Capture the cell that displays the provided text and extract its (X, Y) central coordinate. 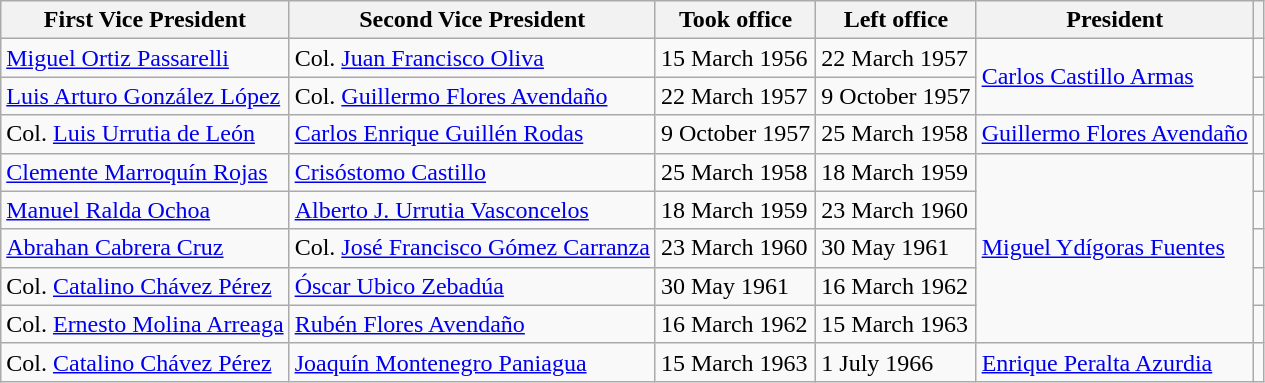
Second Vice President (472, 20)
Carlos Enrique Guillén Rodas (472, 134)
Col. Guillermo Flores Avendaño (472, 96)
15 March 1956 (735, 58)
Col. José Francisco Gómez Carranza (472, 248)
Alberto J. Urrutia Vasconcelos (472, 210)
Col. Juan Francisco Oliva (472, 58)
Took office (735, 20)
Col. Ernesto Molina Arreaga (145, 324)
Miguel Ortiz Passarelli (145, 58)
1 July 1966 (896, 362)
Rubén Flores Avendaño (472, 324)
Miguel Ydígoras Fuentes (1114, 248)
Left office (896, 20)
Clemente Marroquín Rojas (145, 172)
Carlos Castillo Armas (1114, 77)
Manuel Ralda Ochoa (145, 210)
Enrique Peralta Azurdia (1114, 362)
Óscar Ubico Zebadúa (472, 286)
President (1114, 20)
Guillermo Flores Avendaño (1114, 134)
First Vice President (145, 20)
Luis Arturo González López (145, 96)
Joaquín Montenegro Paniagua (472, 362)
Crisóstomo Castillo (472, 172)
Abrahan Cabrera Cruz (145, 248)
Col. Luis Urrutia de León (145, 134)
